Provide the [x, y] coordinate of the cell's center where the given text is located.  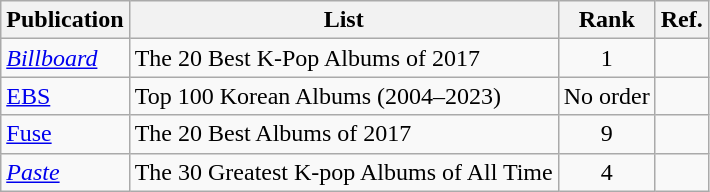
1 [606, 58]
The 30 Greatest K-pop Albums of All Time [344, 172]
4 [606, 172]
Fuse [65, 134]
Paste [65, 172]
EBS [65, 96]
List [344, 20]
Billboard [65, 58]
Ref. [682, 20]
The 20 Best K-Pop Albums of 2017 [344, 58]
Top 100 Korean Albums (2004–2023) [344, 96]
9 [606, 134]
The 20 Best Albums of 2017 [344, 134]
Rank [606, 20]
No order [606, 96]
Publication [65, 20]
